Capture the cell that displays the provided text and extract its [x, y] central coordinate. 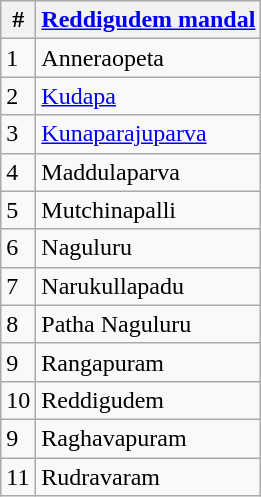
Reddigudem mandal [148, 20]
7 [18, 286]
6 [18, 248]
8 [18, 324]
10 [18, 400]
Anneraopeta [148, 58]
Kunaparajuparva [148, 134]
5 [18, 210]
Rudravaram [148, 477]
Raghavapuram [148, 438]
2 [18, 96]
Reddigudem [148, 400]
Patha Naguluru [148, 324]
Naguluru [148, 248]
1 [18, 58]
Maddulaparva [148, 172]
Rangapuram [148, 362]
Mutchinapalli [148, 210]
Kudapa [148, 96]
Narukullapadu [148, 286]
# [18, 20]
4 [18, 172]
11 [18, 477]
3 [18, 134]
